Search for the cell housing the specified text and yield its (X, Y) center coordinate. 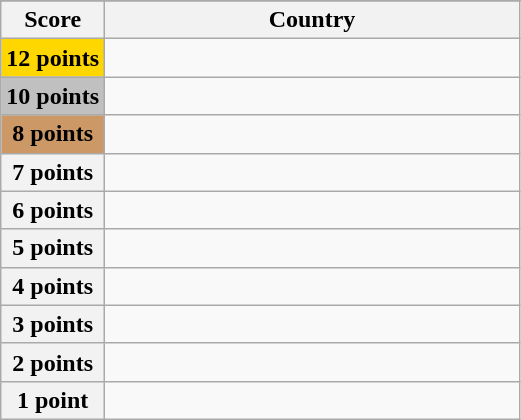
1 point (53, 400)
Score (53, 20)
4 points (53, 286)
3 points (53, 324)
Country (312, 20)
5 points (53, 248)
12 points (53, 58)
10 points (53, 96)
2 points (53, 362)
7 points (53, 172)
8 points (53, 134)
6 points (53, 210)
